Locate the cell with the specified text and output its [x, y] center coordinate. 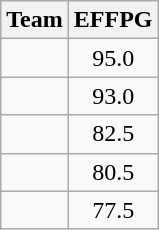
80.5 [113, 172]
77.5 [113, 210]
Team [35, 20]
EFFPG [113, 20]
95.0 [113, 58]
82.5 [113, 134]
93.0 [113, 96]
